Find where the given text appears and provide that cell's center as [x, y] coordinate. 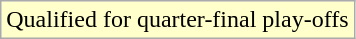
Qualified for quarter-final play-offs [178, 20]
